From the cell containing the given text, extract its center point as [X, Y] coordinate. 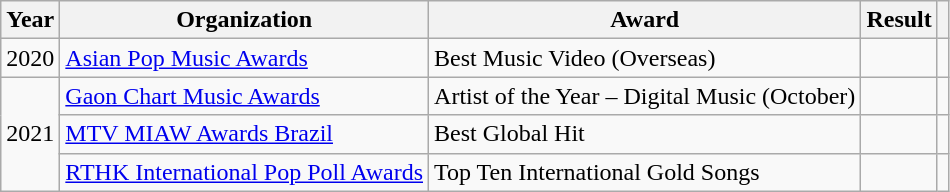
Gaon Chart Music Awards [244, 96]
2020 [30, 58]
Best Global Hit [645, 134]
RTHK International Pop Poll Awards [244, 172]
MTV MIAW Awards Brazil [244, 134]
Year [30, 20]
Result [899, 20]
Top Ten International Gold Songs [645, 172]
Best Music Video (Overseas) [645, 58]
Asian Pop Music Awards [244, 58]
Artist of the Year – Digital Music (October) [645, 96]
Award [645, 20]
2021 [30, 134]
Organization [244, 20]
